Scan for the cell matching the given text and deliver its [x, y] coordinate at center. 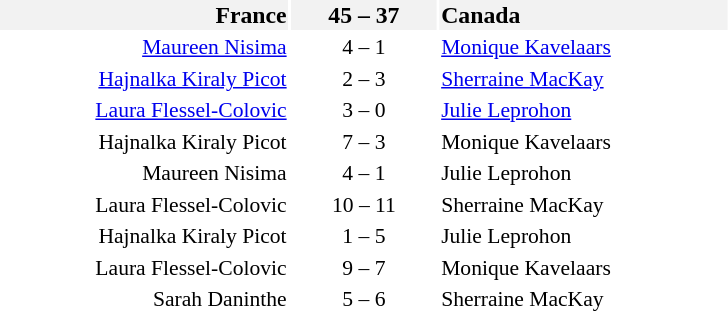
3 – 0 [364, 110]
2 – 3 [364, 78]
Canada [584, 15]
45 – 37 [364, 15]
1 – 5 [364, 236]
9 – 7 [364, 268]
10 – 11 [364, 204]
7 – 3 [364, 142]
France [144, 15]
